Detect which cell encompasses the target text, then output its [x, y] center coordinate. 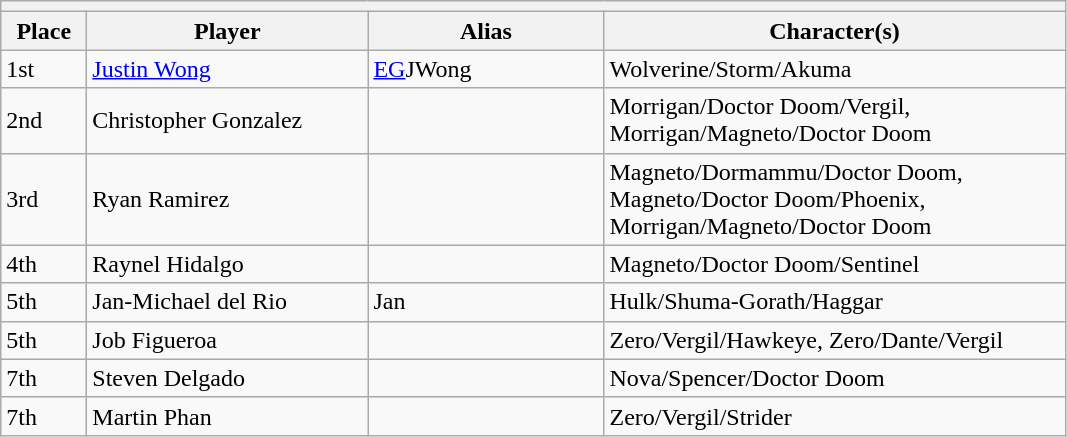
4th [44, 264]
EGJWong [486, 69]
1st [44, 69]
Hulk/Shuma-Gorath/Haggar [834, 302]
Martin Phan [228, 416]
3rd [44, 199]
Justin Wong [228, 69]
Character(s) [834, 31]
Magneto/Doctor Doom/Sentinel [834, 264]
Ryan Ramirez [228, 199]
2nd [44, 120]
Zero/Vergil/Strider [834, 416]
Alias [486, 31]
Nova/Spencer/Doctor Doom [834, 378]
Steven Delgado [228, 378]
Place [44, 31]
Jan [486, 302]
Christopher Gonzalez [228, 120]
Magneto/Dormammu/Doctor Doom, Magneto/Doctor Doom/Phoenix, Morrigan/Magneto/Doctor Doom [834, 199]
Zero/Vergil/Hawkeye, Zero/Dante/Vergil [834, 340]
Wolverine/Storm/Akuma [834, 69]
Jan-Michael del Rio [228, 302]
Job Figueroa [228, 340]
Player [228, 31]
Raynel Hidalgo [228, 264]
Morrigan/Doctor Doom/Vergil, Morrigan/Magneto/Doctor Doom [834, 120]
